Detect which cell encompasses the target text, then output its (X, Y) center coordinate. 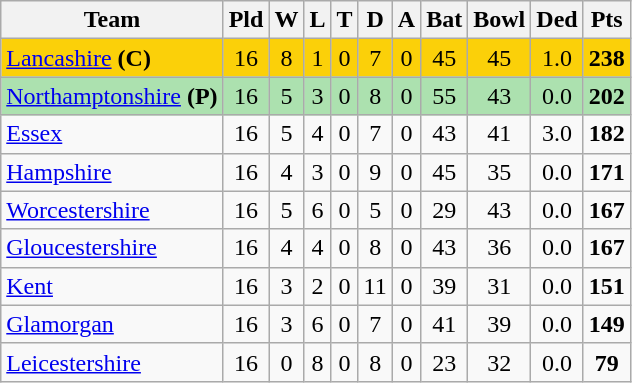
Ded (557, 20)
Glamorgan (112, 324)
1.0 (557, 58)
32 (500, 362)
T (344, 20)
Pld (246, 20)
Leicestershire (112, 362)
149 (606, 324)
182 (606, 134)
151 (606, 286)
238 (606, 58)
W (286, 20)
Hampshire (112, 172)
9 (375, 172)
L (318, 20)
Northamptonshire (P) (112, 96)
Essex (112, 134)
79 (606, 362)
23 (444, 362)
2 (318, 286)
Pts (606, 20)
A (406, 20)
Gloucestershire (112, 248)
35 (500, 172)
Bowl (500, 20)
31 (500, 286)
3.0 (557, 134)
1 (318, 58)
D (375, 20)
36 (500, 248)
171 (606, 172)
55 (444, 96)
11 (375, 286)
202 (606, 96)
Team (112, 20)
Worcestershire (112, 210)
29 (444, 210)
Kent (112, 286)
Bat (444, 20)
Lancashire (C) (112, 58)
